Detect which cell encompasses the target text, then output its (X, Y) center coordinate. 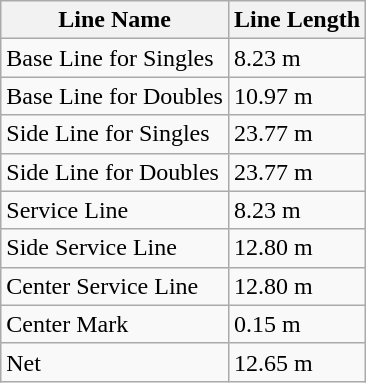
Base Line for Doubles (115, 96)
Center Mark (115, 324)
Base Line for Singles (115, 58)
Line Name (115, 20)
Service Line (115, 210)
Line Length (296, 20)
Side Line for Doubles (115, 172)
Side Service Line (115, 248)
0.15 m (296, 324)
10.97 m (296, 96)
Center Service Line (115, 286)
Net (115, 362)
12.65 m (296, 362)
Side Line for Singles (115, 134)
